Scan for the cell matching the given text and deliver its [X, Y] coordinate at center. 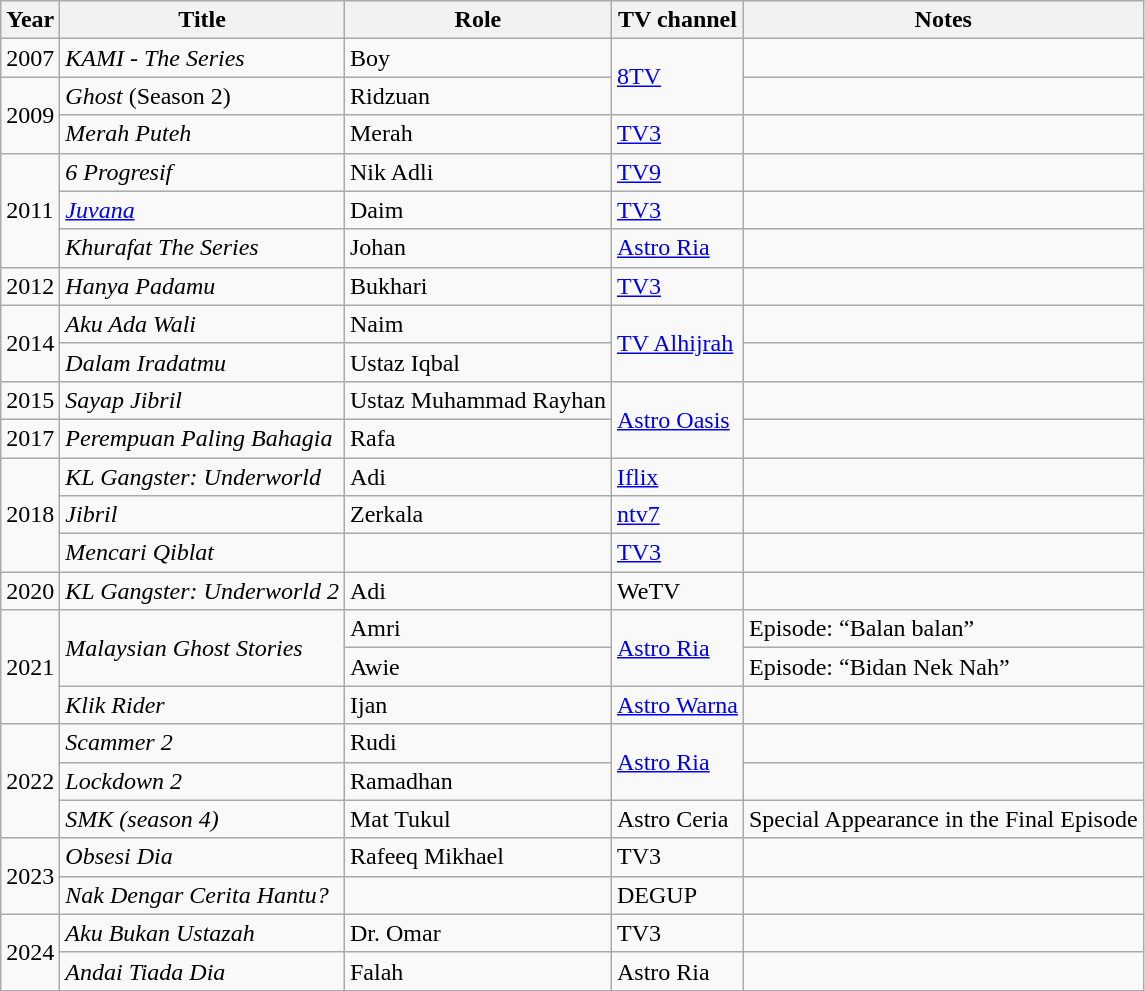
Nik Adli [478, 172]
Boy [478, 58]
Role [478, 20]
Ghost (Season 2) [202, 96]
Jibril [202, 515]
Sayap Jibril [202, 400]
Dr. Omar [478, 933]
Amri [478, 629]
WeTV [677, 591]
Obsesi Dia [202, 857]
2018 [30, 515]
2021 [30, 667]
SMK (season 4) [202, 819]
Merah [478, 134]
2023 [30, 876]
Daim [478, 210]
Zerkala [478, 515]
2015 [30, 400]
Aku Ada Wali [202, 324]
2017 [30, 438]
2020 [30, 591]
Iflix [677, 477]
2007 [30, 58]
Rudi [478, 743]
Hanya Padamu [202, 286]
TV9 [677, 172]
2024 [30, 952]
Episode: “Bidan Nek Nah” [943, 667]
Ustaz Muhammad Rayhan [478, 400]
KL Gangster: Underworld 2 [202, 591]
2012 [30, 286]
Mat Tukul [478, 819]
Ramadhan [478, 781]
2014 [30, 343]
Notes [943, 20]
Awie [478, 667]
TV channel [677, 20]
Ridzuan [478, 96]
Malaysian Ghost Stories [202, 648]
Klik Rider [202, 705]
KAMI - The Series [202, 58]
Perempuan Paling Bahagia [202, 438]
Special Appearance in the Final Episode [943, 819]
Rafa [478, 438]
Dalam Iradatmu [202, 362]
Mencari Qiblat [202, 553]
2022 [30, 781]
Johan [478, 248]
Naim [478, 324]
TV Alhijrah [677, 343]
ntv7 [677, 515]
8TV [677, 77]
Astro Ceria [677, 819]
Year [30, 20]
Scammer 2 [202, 743]
Merah Puteh [202, 134]
2009 [30, 115]
Ijan [478, 705]
Astro Warna [677, 705]
Ustaz Iqbal [478, 362]
Title [202, 20]
Aku Bukan Ustazah [202, 933]
KL Gangster: Underworld [202, 477]
Khurafat The Series [202, 248]
Astro Oasis [677, 419]
6 Progresif [202, 172]
Episode: “Balan balan” [943, 629]
Falah [478, 971]
DEGUP [677, 895]
Rafeeq Mikhael [478, 857]
Juvana [202, 210]
Andai Tiada Dia [202, 971]
Nak Dengar Cerita Hantu? [202, 895]
Lockdown 2 [202, 781]
Bukhari [478, 286]
2011 [30, 210]
